For the text-containing cell, return its midpoint in [x, y] coordinate format. 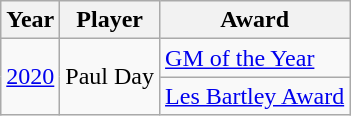
Player [110, 20]
Les Bartley Award [255, 96]
2020 [30, 77]
Paul Day [110, 77]
GM of the Year [255, 58]
Award [255, 20]
Year [30, 20]
